Find where the given text appears and provide that cell's center as (X, Y) coordinate. 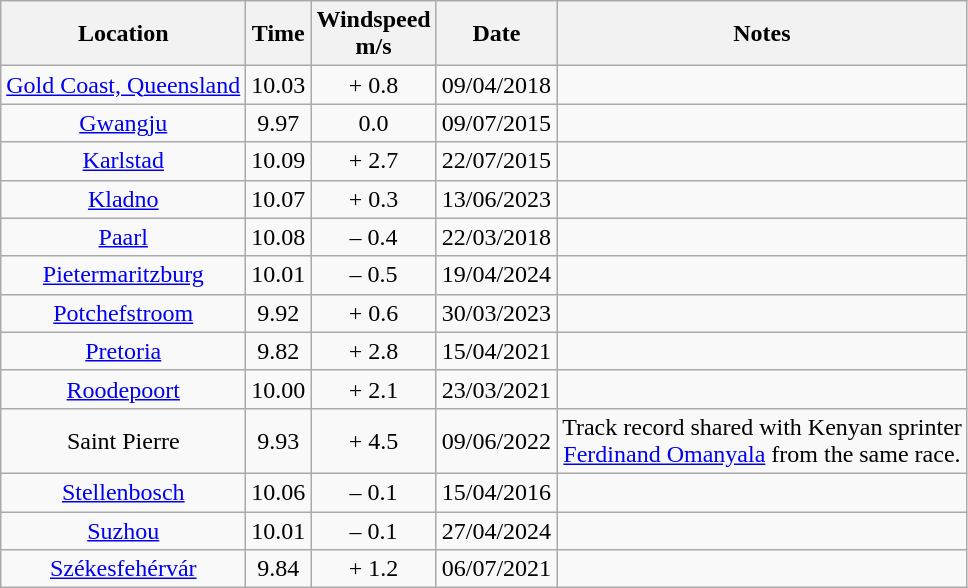
0.0 (374, 123)
09/07/2015 (496, 123)
Gold Coast, Queensland (124, 85)
Pretoria (124, 351)
+ 2.1 (374, 389)
15/04/2016 (496, 492)
Gwangju (124, 123)
15/04/2021 (496, 351)
23/03/2021 (496, 389)
Time (278, 34)
Roodepoort (124, 389)
10.08 (278, 237)
+ 2.7 (374, 161)
Kladno (124, 199)
– 0.5 (374, 275)
9.93 (278, 440)
Paarl (124, 237)
09/06/2022 (496, 440)
19/04/2024 (496, 275)
+ 0.6 (374, 313)
Stellenbosch (124, 492)
9.97 (278, 123)
9.84 (278, 569)
13/06/2023 (496, 199)
Date (496, 34)
30/03/2023 (496, 313)
10.09 (278, 161)
27/04/2024 (496, 531)
Karlstad (124, 161)
Suzhou (124, 531)
Location (124, 34)
+ 0.3 (374, 199)
22/03/2018 (496, 237)
+ 0.8 (374, 85)
9.82 (278, 351)
22/07/2015 (496, 161)
Potchefstroom (124, 313)
09/04/2018 (496, 85)
Notes (762, 34)
Pietermaritzburg (124, 275)
10.00 (278, 389)
+ 4.5 (374, 440)
+ 2.8 (374, 351)
10.07 (278, 199)
Track record shared with Kenyan sprinterFerdinand Omanyala from the same race. (762, 440)
06/07/2021 (496, 569)
Székesfehérvár (124, 569)
10.06 (278, 492)
Windspeedm/s (374, 34)
+ 1.2 (374, 569)
Saint Pierre (124, 440)
9.92 (278, 313)
– 0.4 (374, 237)
10.03 (278, 85)
